Scan for the cell matching the given text and deliver its (X, Y) coordinate at center. 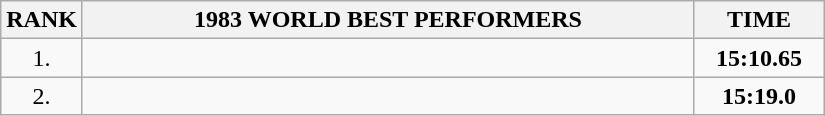
15:10.65 (760, 58)
1983 WORLD BEST PERFORMERS (388, 20)
2. (42, 96)
1. (42, 58)
TIME (760, 20)
RANK (42, 20)
15:19.0 (760, 96)
